Determine the [x, y] coordinate at the center of the cell enclosing the given text.  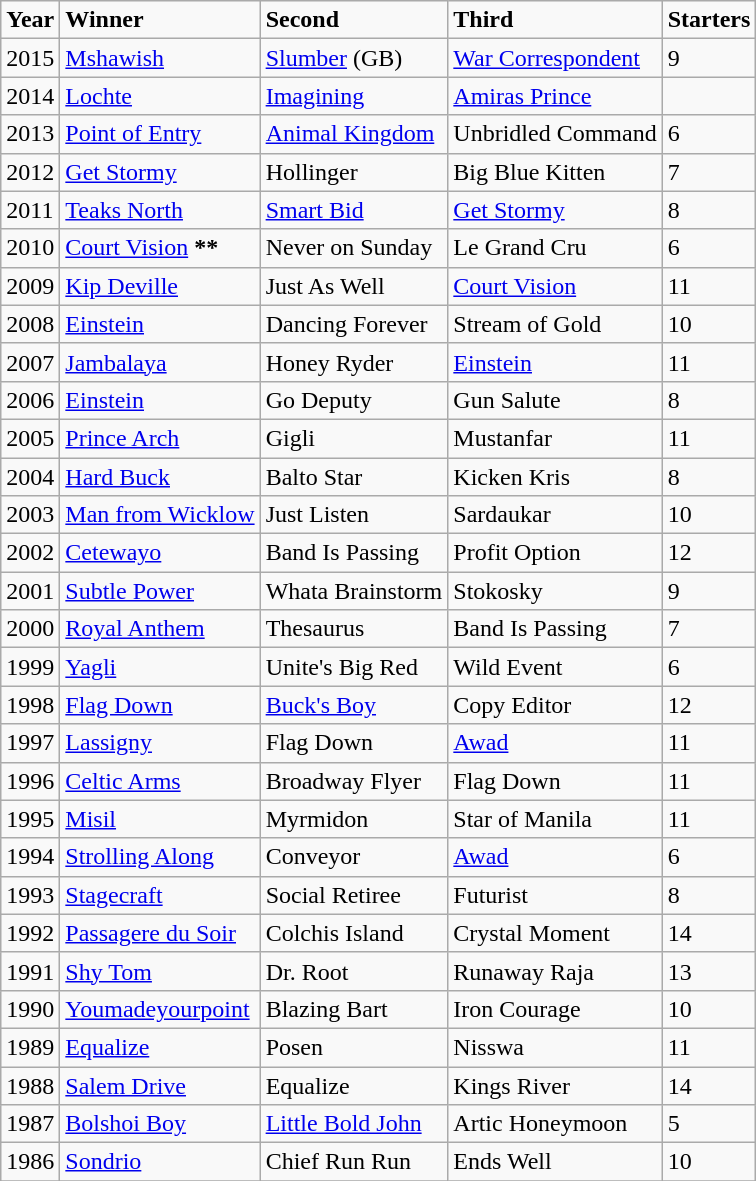
Unite's Big Red [354, 667]
Animal Kingdom [354, 134]
Futurist [555, 895]
Teaks North [160, 210]
13 [709, 971]
1999 [30, 667]
Thesaurus [354, 629]
Passagere du Soir [160, 933]
War Correspondent [555, 58]
2015 [30, 58]
Blazing Bart [354, 1009]
Colchis Island [354, 933]
1989 [30, 1047]
Buck's Boy [354, 705]
Hollinger [354, 172]
Third [555, 20]
Wild Event [555, 667]
Yagli [160, 667]
Court Vision [555, 286]
Profit Option [555, 553]
Whata Brainstorm [354, 591]
Second [354, 20]
Kings River [555, 1085]
Imagining [354, 96]
1992 [30, 933]
Conveyor [354, 857]
Just As Well [354, 286]
Dancing Forever [354, 324]
1995 [30, 819]
Strolling Along [160, 857]
2008 [30, 324]
Year [30, 20]
2013 [30, 134]
1986 [30, 1162]
Hard Buck [160, 477]
Cetewayo [160, 553]
Big Blue Kitten [555, 172]
Artic Honeymoon [555, 1124]
Subtle Power [160, 591]
2004 [30, 477]
2009 [30, 286]
1994 [30, 857]
Sondrio [160, 1162]
Le Grand Cru [555, 248]
1991 [30, 971]
1988 [30, 1085]
2010 [30, 248]
Amiras Prince [555, 96]
1997 [30, 743]
Gun Salute [555, 400]
Never on Sunday [354, 248]
Smart Bid [354, 210]
Stagecraft [160, 895]
Sardaukar [555, 515]
2000 [30, 629]
Iron Courage [555, 1009]
Kip Deville [160, 286]
Little Bold John [354, 1124]
Copy Editor [555, 705]
Unbridled Command [555, 134]
Honey Ryder [354, 362]
2003 [30, 515]
2002 [30, 553]
Broadway Flyer [354, 781]
Starters [709, 20]
Stokosky [555, 591]
Stream of Gold [555, 324]
2001 [30, 591]
Star of Manila [555, 819]
Misil [160, 819]
Mustanfar [555, 438]
Point of Entry [160, 134]
Social Retiree [354, 895]
2012 [30, 172]
Shy Tom [160, 971]
Jambalaya [160, 362]
Gigli [354, 438]
2011 [30, 210]
Lassigny [160, 743]
2005 [30, 438]
Myrmidon [354, 819]
Balto Star [354, 477]
Just Listen [354, 515]
Salem Drive [160, 1085]
Celtic Arms [160, 781]
Mshawish [160, 58]
Posen [354, 1047]
1987 [30, 1124]
1993 [30, 895]
Prince Arch [160, 438]
Chief Run Run [354, 1162]
Youmadeyourpoint [160, 1009]
Go Deputy [354, 400]
2006 [30, 400]
1990 [30, 1009]
Winner [160, 20]
Crystal Moment [555, 933]
2007 [30, 362]
1996 [30, 781]
Man from Wicklow [160, 515]
1998 [30, 705]
Court Vision ** [160, 248]
Royal Anthem [160, 629]
2014 [30, 96]
Bolshoi Boy [160, 1124]
Nisswa [555, 1047]
Ends Well [555, 1162]
Kicken Kris [555, 477]
Runaway Raja [555, 971]
Dr. Root [354, 971]
Lochte [160, 96]
5 [709, 1124]
Slumber (GB) [354, 58]
